For the text-containing cell, return its midpoint in (x, y) coordinate format. 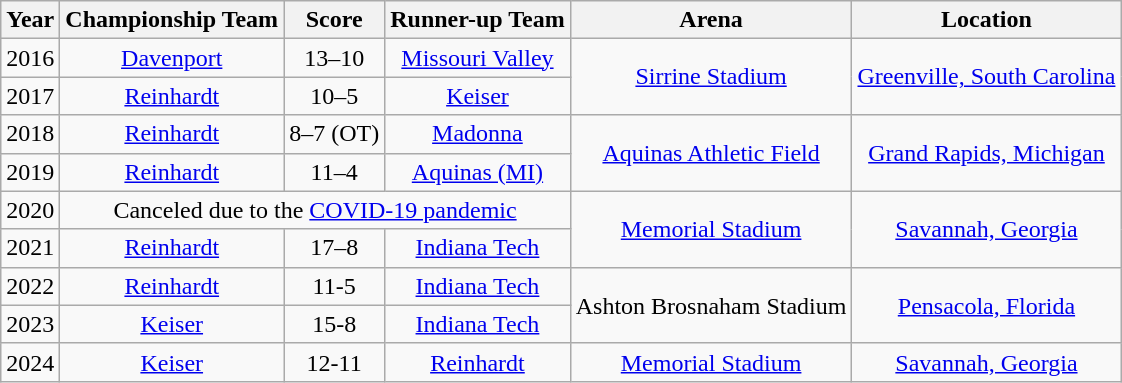
13–10 (334, 58)
2022 (30, 286)
Sirrine Stadium (711, 77)
Pensacola, Florida (986, 305)
17–8 (334, 248)
2023 (30, 324)
2024 (30, 362)
11-5 (334, 286)
8–7 (OT) (334, 134)
2021 (30, 248)
Canceled due to the COVID-19 pandemic (315, 210)
2020 (30, 210)
Year (30, 20)
Aquinas (MI) (478, 172)
Score (334, 20)
Aquinas Athletic Field (711, 153)
Location (986, 20)
Missouri Valley (478, 58)
Ashton Brosnaham Stadium (711, 305)
Runner-up Team (478, 20)
15-8 (334, 324)
2019 (30, 172)
Davenport (172, 58)
Championship Team (172, 20)
2016 (30, 58)
10–5 (334, 96)
11–4 (334, 172)
12-11 (334, 362)
Arena (711, 20)
Madonna (478, 134)
Greenville, South Carolina (986, 77)
2018 (30, 134)
2017 (30, 96)
Grand Rapids, Michigan (986, 153)
